Identify which cell holds the provided text, then report its (x, y) central coordinate. 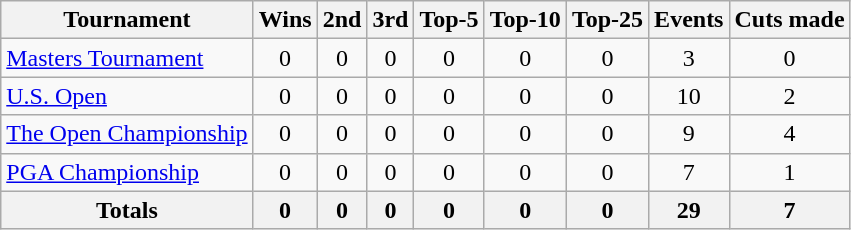
Top-10 (525, 20)
Events (689, 20)
Masters Tournament (127, 58)
Top-25 (607, 20)
Cuts made (790, 20)
Tournament (127, 20)
PGA Championship (127, 172)
3rd (390, 20)
Top-5 (449, 20)
3 (689, 58)
Totals (127, 210)
10 (689, 96)
4 (790, 134)
The Open Championship (127, 134)
U.S. Open (127, 96)
2nd (342, 20)
1 (790, 172)
29 (689, 210)
Wins (285, 20)
9 (689, 134)
2 (790, 96)
